Identify which cell holds the provided text, then report its (X, Y) central coordinate. 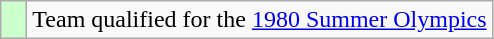
Team qualified for the 1980 Summer Olympics (260, 20)
